For the text-containing cell, return its midpoint in [x, y] coordinate format. 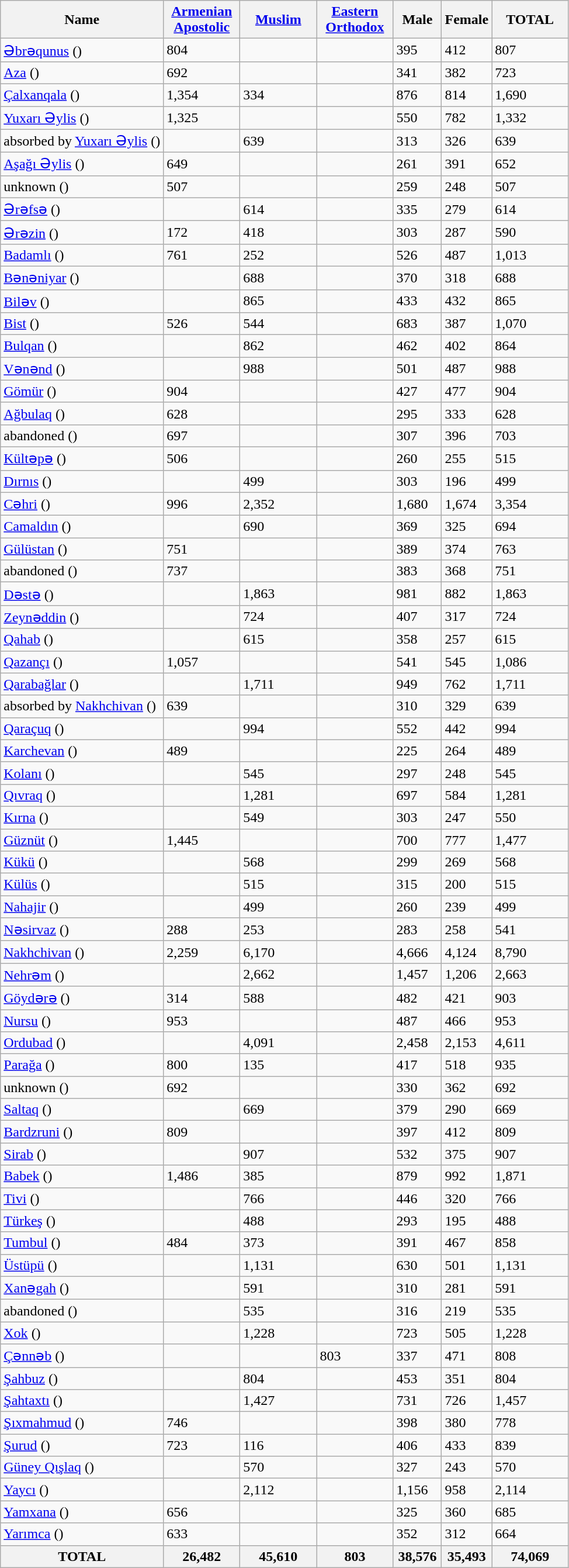
Yuxarı Əylis () [82, 118]
664 [530, 1534]
195 [467, 1221]
903 [530, 998]
396 [467, 436]
333 [467, 413]
518 [467, 1065]
Kültəpə () [82, 458]
395 [417, 50]
2,663 [530, 975]
35,493 [467, 1556]
314 [202, 998]
Qahab () [82, 640]
299 [417, 862]
1,057 [202, 662]
649 [202, 164]
731 [417, 1401]
Nəsirvaz () [82, 930]
1,871 [530, 1176]
Çənnəb () [82, 1356]
252 [278, 255]
Yarımca () [82, 1534]
2,153 [467, 1043]
Karchevan () [82, 751]
656 [202, 1512]
258 [467, 930]
Name [82, 20]
782 [467, 118]
283 [417, 930]
462 [417, 346]
116 [278, 1445]
882 [467, 594]
Muslim [278, 20]
4,611 [530, 1043]
Üstüpü () [82, 1265]
Yamxana () [82, 1512]
1,332 [530, 118]
Şahbuz () [82, 1378]
2,112 [278, 1490]
935 [530, 1065]
762 [467, 684]
1,325 [202, 118]
Göydərə () [82, 998]
Male [417, 20]
2,259 [202, 952]
690 [278, 527]
453 [417, 1378]
398 [417, 1423]
417 [417, 1065]
2,352 [278, 504]
700 [417, 840]
200 [467, 885]
Saltaq () [82, 1110]
Nehrəm () [82, 975]
Ərəzin () [82, 233]
362 [467, 1087]
313 [417, 141]
652 [530, 164]
389 [417, 549]
375 [467, 1154]
Şahtaxtı () [82, 1401]
406 [417, 1445]
1,156 [417, 1490]
Vənənd () [82, 369]
1,427 [278, 1401]
397 [417, 1132]
74,069 [530, 1556]
1,674 [467, 504]
3,354 [530, 504]
26,482 [202, 1556]
279 [467, 209]
297 [417, 773]
307 [417, 436]
421 [467, 998]
Kırna () [82, 817]
269 [467, 862]
Şurud () [82, 1445]
219 [467, 1311]
2,662 [278, 975]
1,070 [530, 324]
316 [417, 1311]
2,114 [530, 1490]
Əbrəqunus () [82, 50]
Külüs () [82, 885]
Güney Qışlaq () [82, 1467]
505 [467, 1333]
864 [530, 346]
958 [467, 1490]
absorbed by Yuxarı Əylis () [82, 141]
312 [467, 1534]
387 [467, 324]
482 [417, 998]
247 [467, 817]
778 [530, 1423]
253 [278, 930]
Gülüstan () [82, 549]
763 [530, 549]
1,206 [467, 975]
Nursu () [82, 1020]
949 [417, 684]
Eastern Orthodox [355, 20]
369 [417, 527]
Aza () [82, 72]
172 [202, 233]
351 [467, 1378]
Bist () [82, 324]
Gömür () [82, 391]
318 [467, 278]
506 [202, 458]
876 [417, 95]
996 [202, 504]
45,610 [278, 1556]
374 [467, 549]
196 [467, 481]
432 [467, 301]
Parağa () [82, 1065]
293 [417, 1221]
255 [467, 458]
382 [467, 72]
808 [530, 1356]
633 [202, 1534]
471 [467, 1356]
446 [417, 1199]
703 [530, 436]
288 [202, 930]
Qıvraq () [82, 795]
Türkeş () [82, 1221]
Xanəgah () [82, 1288]
320 [467, 1199]
6,170 [278, 952]
295 [417, 413]
341 [417, 72]
552 [417, 728]
467 [467, 1243]
402 [467, 346]
746 [202, 1423]
Cəhri () [82, 504]
Kükü () [82, 862]
Ərəfsə () [82, 209]
418 [278, 233]
Nahajir () [82, 907]
330 [417, 1087]
Qarabağlar () [82, 684]
694 [530, 527]
814 [467, 95]
858 [530, 1243]
Güznüt () [82, 840]
2,458 [417, 1043]
Dəstə () [82, 594]
Bənəniyar () [82, 278]
259 [417, 186]
584 [467, 795]
1,680 [417, 504]
981 [417, 594]
532 [417, 1154]
257 [467, 640]
466 [467, 1020]
absorbed by Nakhchivan () [82, 706]
337 [417, 1356]
442 [467, 728]
726 [467, 1401]
383 [417, 571]
1,477 [530, 840]
1,445 [202, 840]
373 [278, 1243]
261 [417, 164]
590 [530, 233]
862 [278, 346]
225 [417, 751]
800 [202, 1065]
326 [467, 141]
427 [417, 391]
368 [467, 571]
588 [278, 998]
839 [530, 1445]
264 [467, 751]
544 [278, 324]
992 [467, 1176]
Dırnıs () [82, 481]
1,486 [202, 1176]
Armenian Apostolic [202, 20]
777 [467, 840]
38,576 [417, 1556]
Bulqan () [82, 346]
380 [467, 1423]
8,790 [530, 952]
Tivi () [82, 1199]
Ordubad () [82, 1043]
407 [417, 617]
807 [530, 50]
317 [467, 617]
1,354 [202, 95]
360 [467, 1512]
Şıxmahmud () [82, 1423]
290 [467, 1110]
Tumbul () [82, 1243]
737 [202, 571]
239 [467, 907]
243 [467, 1467]
335 [417, 209]
4,666 [417, 952]
327 [417, 1467]
4,124 [467, 952]
Aşağı Əylis () [82, 164]
484 [202, 1243]
Babek () [82, 1176]
Qazançı () [82, 662]
287 [467, 233]
1,086 [530, 662]
Zeynəddin () [82, 617]
385 [278, 1176]
Nakhchivan () [82, 952]
315 [417, 885]
Bardzruni () [82, 1132]
Çalxanqala () [82, 95]
Female [467, 20]
329 [467, 706]
549 [278, 817]
Kolanı () [82, 773]
352 [417, 1534]
Badamlı () [82, 255]
Biləv () [82, 301]
281 [467, 1288]
1,013 [530, 255]
4,091 [278, 1043]
Ağbulaq () [82, 413]
477 [467, 391]
630 [417, 1265]
Camaldın () [82, 527]
879 [417, 1176]
358 [417, 640]
Xok () [82, 1333]
135 [278, 1065]
683 [417, 324]
1,690 [530, 95]
Qaraçuq () [82, 728]
334 [278, 95]
761 [202, 255]
Sirab () [82, 1154]
Yaycı () [82, 1490]
685 [530, 1512]
379 [417, 1110]
370 [417, 278]
